Scan for the cell matching the given text and deliver its [x, y] coordinate at center. 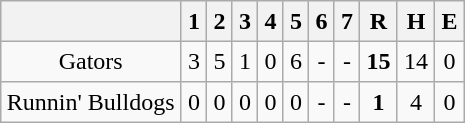
7 [347, 21]
E [450, 21]
2 [220, 21]
H [416, 21]
Gators [90, 61]
R [379, 21]
14 [416, 61]
15 [379, 61]
Runnin' Bulldogs [90, 102]
